Locate the cell with the specified text and output its (X, Y) center coordinate. 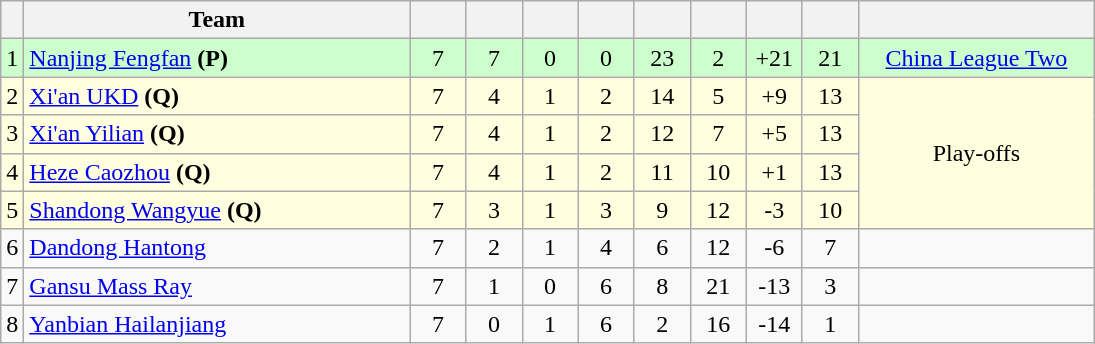
-3 (774, 210)
China League Two (976, 58)
Nanjing Fengfan (P) (217, 58)
Dandong Hantong (217, 248)
Xi'an Yilian (Q) (217, 134)
16 (718, 324)
+5 (774, 134)
Xi'an UKD (Q) (217, 96)
Heze Caozhou (Q) (217, 172)
+9 (774, 96)
-13 (774, 286)
11 (662, 172)
Play-offs (976, 153)
14 (662, 96)
Team (217, 20)
+1 (774, 172)
23 (662, 58)
-14 (774, 324)
Yanbian Hailanjiang (217, 324)
+21 (774, 58)
Shandong Wangyue (Q) (217, 210)
9 (662, 210)
-6 (774, 248)
Gansu Mass Ray (217, 286)
